Return (x, y) of the center of cell containing provided text 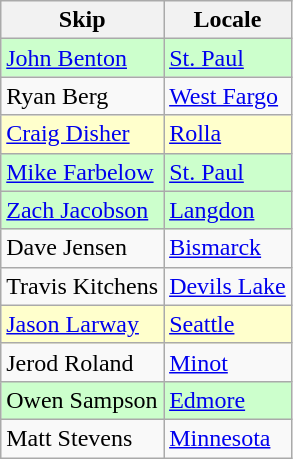
Minot (228, 362)
Locale (228, 20)
Owen Sampson (82, 400)
Devils Lake (228, 286)
Matt Stevens (82, 438)
Ryan Berg (82, 96)
West Fargo (228, 96)
Craig Disher (82, 134)
Seattle (228, 324)
Mike Farbelow (82, 172)
Skip (82, 20)
Rolla (228, 134)
Edmore (228, 400)
Travis Kitchens (82, 286)
Jason Larway (82, 324)
Langdon (228, 210)
Dave Jensen (82, 248)
John Benton (82, 58)
Bismarck (228, 248)
Zach Jacobson (82, 210)
Jerod Roland (82, 362)
Minnesota (228, 438)
